Search for the cell housing the specified text and yield its [X, Y] center coordinate. 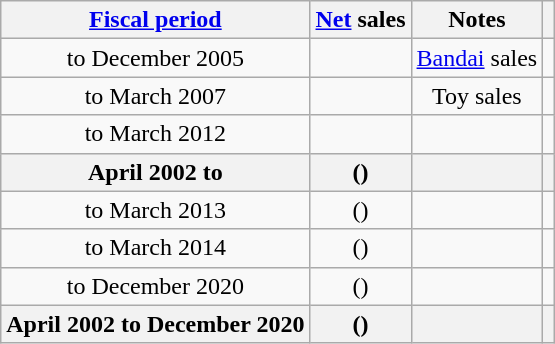
April 2002 to [156, 172]
Fiscal period [156, 20]
to March 2012 [156, 134]
April 2002 to December 2020 [156, 324]
to December 2005 [156, 58]
Toy sales [477, 96]
to March 2014 [156, 248]
to December 2020 [156, 286]
to March 2007 [156, 96]
Notes [477, 20]
to March 2013 [156, 210]
Bandai sales [477, 58]
Net sales [360, 20]
